Pinpoint the cell where the given text exists, returning its [x, y] midpoint coordinate. 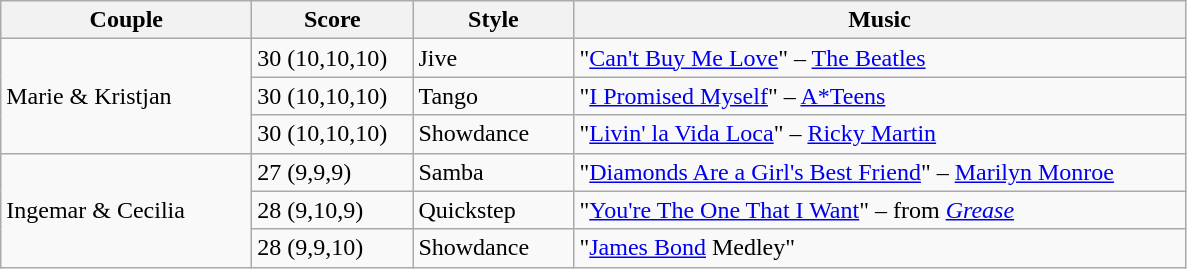
Marie & Kristjan [126, 96]
Ingemar & Cecilia [126, 210]
"I Promised Myself" – A*Teens [880, 96]
Music [880, 20]
27 (9,9,9) [332, 172]
Score [332, 20]
Quickstep [494, 210]
28 (9,9,10) [332, 248]
"Can't Buy Me Love" – The Beatles [880, 58]
Jive [494, 58]
"Diamonds Are a Girl's Best Friend" – Marilyn Monroe [880, 172]
"Livin' la Vida Loca" – Ricky Martin [880, 134]
Style [494, 20]
Samba [494, 172]
Tango [494, 96]
"James Bond Medley" [880, 248]
Couple [126, 20]
28 (9,10,9) [332, 210]
"You're The One That I Want" – from Grease [880, 210]
